Return [X, Y] of the center of cell containing provided text 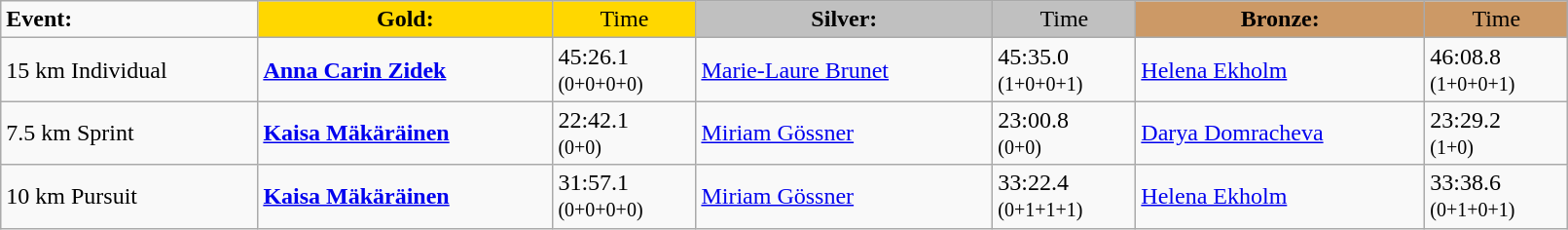
7.5 km Sprint [129, 133]
Bronze: [1281, 19]
Anna Carin Zidek [405, 70]
46:08.8(1+0+0+1) [1497, 70]
Marie-Laure Brunet [845, 70]
33:22.4(0+1+1+1) [1065, 197]
31:57.1(0+0+0+0) [625, 197]
Darya Domracheva [1281, 133]
Silver: [845, 19]
22:42.1(0+0) [625, 133]
Gold: [405, 19]
10 km Pursuit [129, 197]
Event: [129, 19]
33:38.6(0+1+0+1) [1497, 197]
23:00.8(0+0) [1065, 133]
23:29.2(1+0) [1497, 133]
45:35.0(1+0+0+1) [1065, 70]
45:26.1(0+0+0+0) [625, 70]
15 km Individual [129, 70]
